For the text-containing cell, return its midpoint in (x, y) coordinate format. 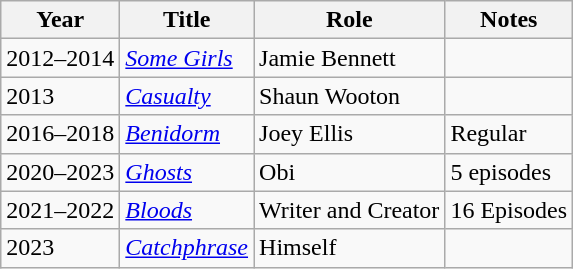
Regular (509, 134)
2016–2018 (60, 134)
Benidorm (187, 134)
2013 (60, 96)
2020–2023 (60, 172)
Joey Ellis (350, 134)
Shaun Wooton (350, 96)
Jamie Bennett (350, 58)
16 Episodes (509, 210)
Catchphrase (187, 248)
Ghosts (187, 172)
Casualty (187, 96)
5 episodes (509, 172)
Writer and Creator (350, 210)
Obi (350, 172)
Some Girls (187, 58)
Role (350, 20)
2012–2014 (60, 58)
Year (60, 20)
Title (187, 20)
2021–2022 (60, 210)
Bloods (187, 210)
Himself (350, 248)
2023 (60, 248)
Notes (509, 20)
